Capture the cell that displays the provided text and extract its (x, y) central coordinate. 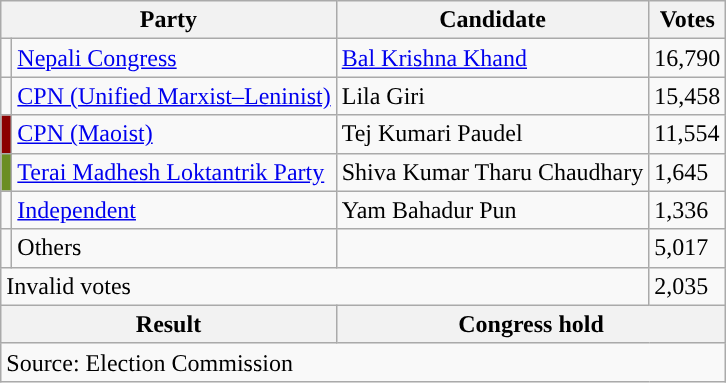
Invalid votes (325, 286)
5,017 (688, 248)
Party (168, 20)
Bal Krishna Khand (492, 58)
Votes (688, 20)
Candidate (492, 20)
Result (168, 324)
Source: Election Commission (364, 362)
2,035 (688, 286)
15,458 (688, 96)
Terai Madhesh Loktantrik Party (174, 172)
Shiva Kumar Tharu Chaudhary (492, 172)
Independent (174, 210)
Lila Giri (492, 96)
Nepali Congress (174, 58)
CPN (Maoist) (174, 134)
Congress hold (531, 324)
16,790 (688, 58)
Yam Bahadur Pun (492, 210)
1,336 (688, 210)
11,554 (688, 134)
Tej Kumari Paudel (492, 134)
CPN (Unified Marxist–Leninist) (174, 96)
Others (174, 248)
1,645 (688, 172)
